Determine the (x, y) coordinate at the center of the cell enclosing the given text.  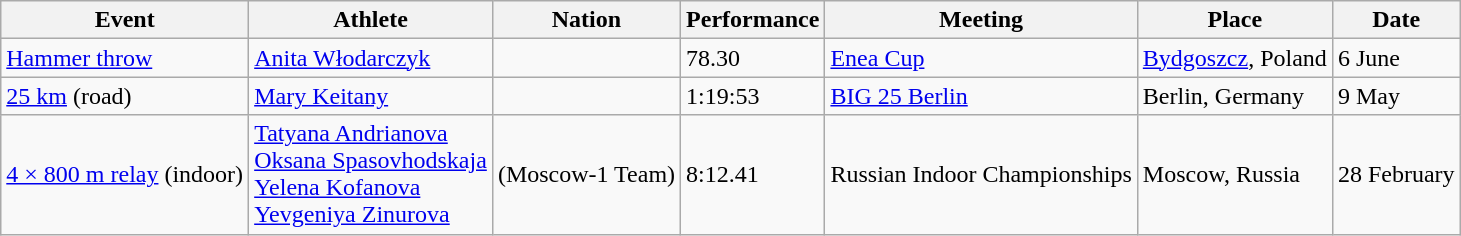
Enea Cup (981, 58)
Meeting (981, 20)
6 June (1396, 58)
Anita Włodarczyk (371, 58)
78.30 (753, 58)
Tatyana AndrianovaOksana SpasovhodskajaYelena KofanovaYevgeniya Zinurova (371, 174)
Russian Indoor Championships (981, 174)
Athlete (371, 20)
BIG 25 Berlin (981, 96)
Nation (586, 20)
Berlin, Germany (1234, 96)
8:12.41 (753, 174)
Date (1396, 20)
9 May (1396, 96)
28 February (1396, 174)
Performance (753, 20)
Hammer throw (125, 58)
Mary Keitany (371, 96)
Event (125, 20)
4 × 800 m relay (indoor) (125, 174)
Bydgoszcz, Poland (1234, 58)
Place (1234, 20)
(Moscow-1 Team) (586, 174)
25 km (road) (125, 96)
Moscow, Russia (1234, 174)
1:19:53 (753, 96)
